Output the (X, Y) coordinate of the center of the cell containing the given text.  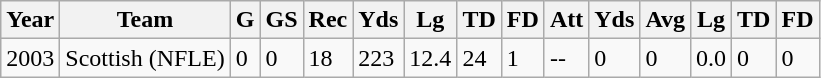
18 (328, 58)
1 (522, 58)
12.4 (430, 58)
0.0 (710, 58)
Att (566, 20)
GS (282, 20)
2003 (30, 58)
G (245, 20)
Avg (666, 20)
Scottish (NFLE) (145, 58)
24 (479, 58)
-- (566, 58)
Team (145, 20)
223 (378, 58)
Year (30, 20)
Rec (328, 20)
